Return [X, Y] of the center of cell containing provided text 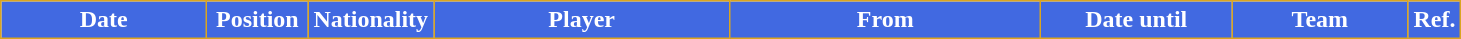
Nationality [371, 20]
Date [104, 20]
Team [1320, 20]
Position [258, 20]
Player [582, 20]
Date until [1136, 20]
From [886, 20]
Ref. [1434, 20]
